Output the (x, y) coordinate of the center of the cell containing the given text.  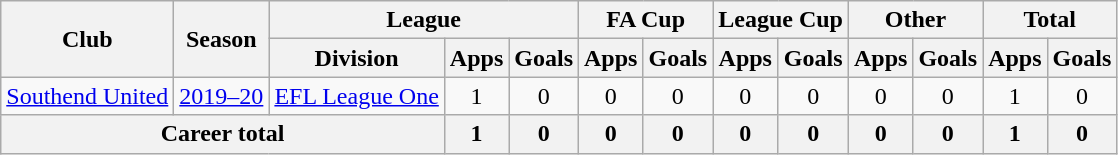
EFL League One (356, 96)
Club (88, 39)
2019–20 (222, 96)
Division (356, 58)
FA Cup (646, 20)
Total (1050, 20)
Season (222, 39)
Career total (223, 134)
League Cup (781, 20)
League (424, 20)
Other (915, 20)
Southend United (88, 96)
